Provide the [X, Y] coordinate of the cell's center where the given text is located.  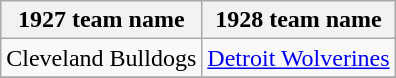
Detroit Wolverines [298, 58]
1927 team name [102, 20]
1928 team name [298, 20]
Cleveland Bulldogs [102, 58]
